Capture the cell that displays the provided text and extract its [X, Y] central coordinate. 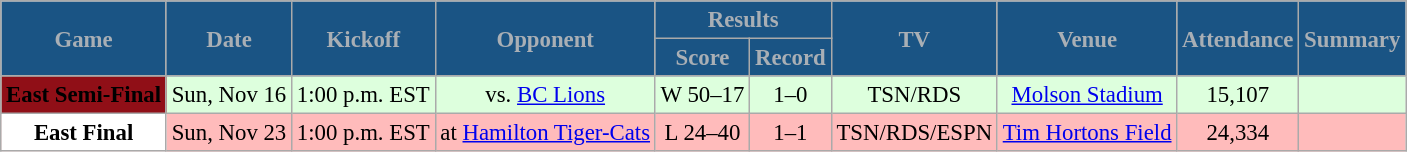
Venue [1086, 38]
W 50–17 [702, 95]
East Semi-Final [84, 95]
Tim Hortons Field [1086, 133]
Date [228, 38]
vs. BC Lions [545, 95]
Molson Stadium [1086, 95]
Results [743, 20]
TV [914, 38]
Game [84, 38]
Score [702, 58]
at Hamilton Tiger-Cats [545, 133]
1–1 [790, 133]
TSN/RDS/ESPN [914, 133]
Record [790, 58]
Sun, Nov 16 [228, 95]
15,107 [1238, 95]
East Final [84, 133]
Kickoff [364, 38]
Attendance [1238, 38]
TSN/RDS [914, 95]
1–0 [790, 95]
L 24–40 [702, 133]
Opponent [545, 38]
Sun, Nov 23 [228, 133]
24,334 [1238, 133]
Summary [1352, 38]
